Detect which cell encompasses the target text, then output its [X, Y] center coordinate. 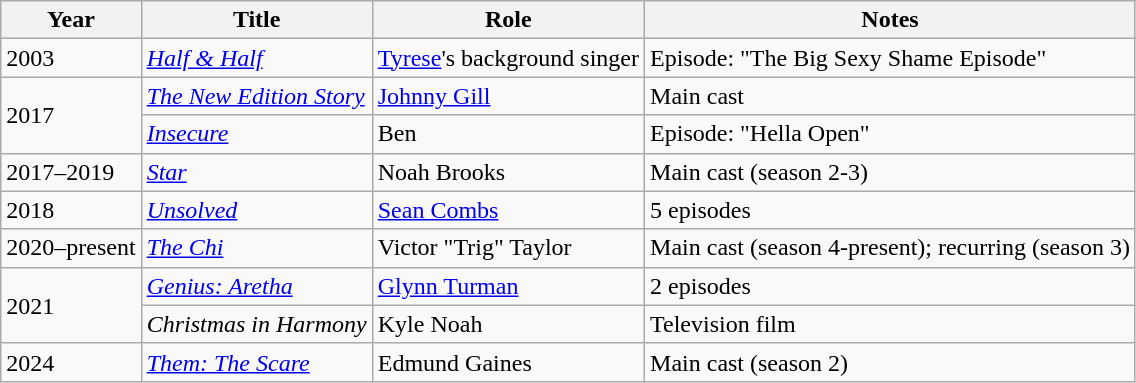
Genius: Aretha [256, 286]
Ben [508, 134]
2 episodes [890, 286]
2003 [71, 58]
Television film [890, 324]
2017–2019 [71, 172]
Main cast (season 2) [890, 362]
2021 [71, 305]
2018 [71, 210]
Star [256, 172]
Kyle Noah [508, 324]
Edmund Gaines [508, 362]
Insecure [256, 134]
Episode: "Hella Open" [890, 134]
Main cast (season 4-present); recurring (season 3) [890, 248]
Half & Half [256, 58]
Year [71, 20]
Main cast (season 2-3) [890, 172]
The Chi [256, 248]
Episode: "The Big Sexy Shame Episode" [890, 58]
Main cast [890, 96]
Unsolved [256, 210]
2020–present [71, 248]
Victor "Trig" Taylor [508, 248]
Title [256, 20]
2024 [71, 362]
5 episodes [890, 210]
Noah Brooks [508, 172]
Notes [890, 20]
Sean Combs [508, 210]
Glynn Turman [508, 286]
Role [508, 20]
2017 [71, 115]
Them: The Scare [256, 362]
Christmas in Harmony [256, 324]
Johnny Gill [508, 96]
Tyrese's background singer [508, 58]
The New Edition Story [256, 96]
